Return [X, Y] of the center of cell containing provided text 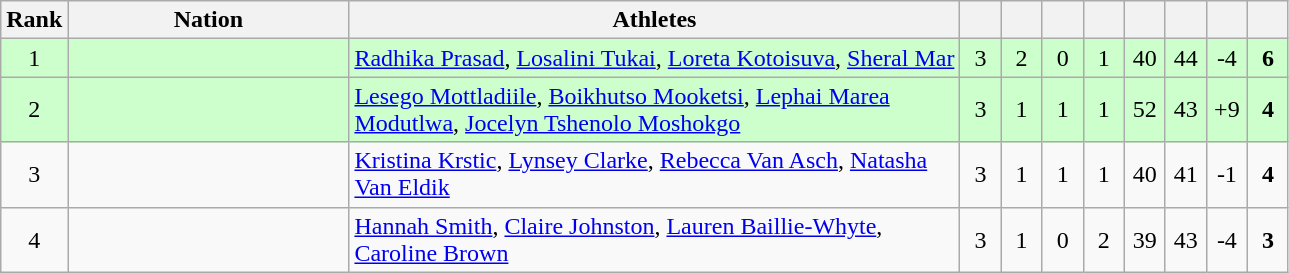
+9 [1226, 110]
41 [1186, 174]
Athletes [654, 20]
Kristina Krstic, Lynsey Clarke, Rebecca Van Asch, Natasha Van Eldik [654, 174]
52 [1144, 110]
6 [1268, 58]
44 [1186, 58]
39 [1144, 240]
Radhika Prasad, Losalini Tukai, Loreta Kotoisuva, Sheral Mar [654, 58]
Rank [34, 20]
-1 [1226, 174]
Lesego Mottladiile, Boikhutso Mooketsi, Lephai Marea Modutlwa, Jocelyn Tshenolo Moshokgo [654, 110]
Nation [208, 20]
Hannah Smith, Claire Johnston, Lauren Baillie-Whyte, Caroline Brown [654, 240]
